Output the [x, y] coordinate of the center of the cell containing the given text.  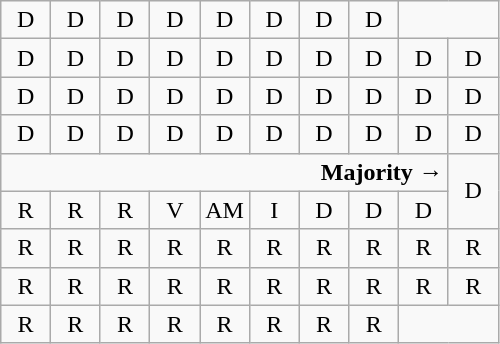
Majority → [225, 172]
V [175, 210]
AM [225, 210]
I [274, 210]
